Return the (X, Y) coordinate for the center point of the cell that contains the specified text.  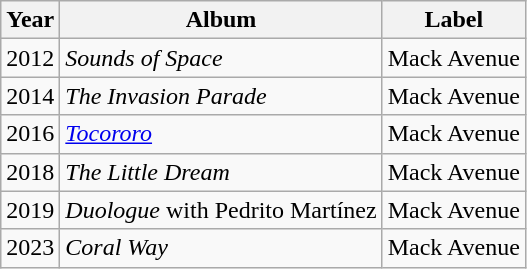
Duologue with Pedrito Martínez (221, 210)
2012 (30, 58)
Year (30, 20)
2018 (30, 172)
The Little Dream (221, 172)
Coral Way (221, 248)
2016 (30, 134)
Tocororo (221, 134)
Album (221, 20)
The Invasion Parade (221, 96)
2014 (30, 96)
2023 (30, 248)
Label (454, 20)
Sounds of Space (221, 58)
2019 (30, 210)
